Detect which cell encompasses the target text, then output its (x, y) center coordinate. 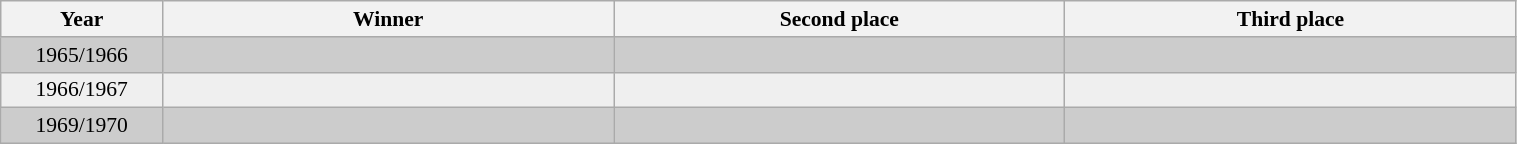
Second place (840, 19)
1965/1966 (82, 55)
1969/1970 (82, 126)
Year (82, 19)
Third place (1290, 19)
1966/1967 (82, 90)
Winner (388, 19)
